Determine the (X, Y) coordinate at the center of the cell enclosing the given text.  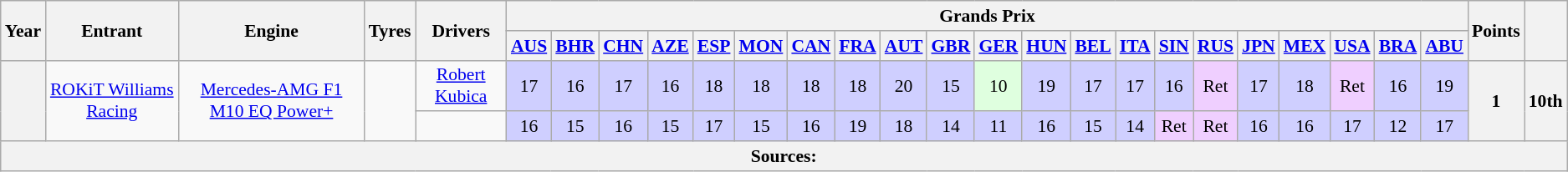
10 (999, 85)
FRA (857, 46)
Mercedes-AMG F1 M10 EQ Power+ (271, 100)
CAN (811, 46)
Sources: (784, 156)
Robert Kubica (460, 85)
GER (999, 46)
ITA (1136, 46)
BHR (575, 46)
Entrant (112, 30)
ESP (714, 46)
CHN (623, 46)
MEX (1305, 46)
ROKiT Williams Racing (112, 100)
RUS (1216, 46)
1 (1496, 100)
Engine (271, 30)
ABU (1444, 46)
BEL (1092, 46)
Grands Prix (987, 16)
JPN (1259, 46)
AZE (671, 46)
HUN (1046, 46)
10th (1545, 100)
SIN (1174, 46)
MON (761, 46)
20 (904, 85)
Year (23, 30)
AUS (529, 46)
BRA (1398, 46)
11 (999, 127)
USA (1351, 46)
Drivers (460, 30)
Tyres (390, 30)
AUT (904, 46)
GBR (950, 46)
12 (1398, 127)
Points (1496, 30)
